From the cell containing the given text, extract its center point as [x, y] coordinate. 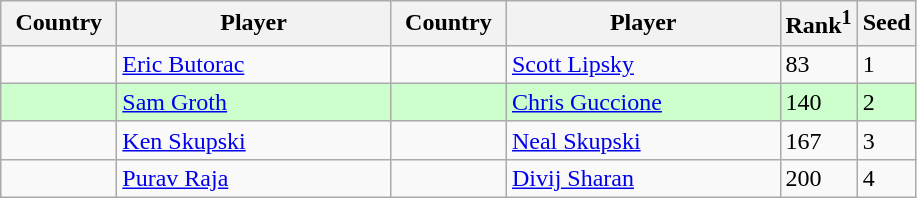
2 [886, 102]
Seed [886, 24]
Rank1 [818, 24]
167 [818, 140]
Sam Groth [254, 102]
Eric Butorac [254, 64]
Purav Raja [254, 178]
Divij Sharan [643, 178]
3 [886, 140]
200 [818, 178]
Scott Lipsky [643, 64]
4 [886, 178]
Chris Guccione [643, 102]
140 [818, 102]
83 [818, 64]
1 [886, 64]
Ken Skupski [254, 140]
Neal Skupski [643, 140]
